Extract the [x, y] coordinate from the center of the cell holding the provided text.  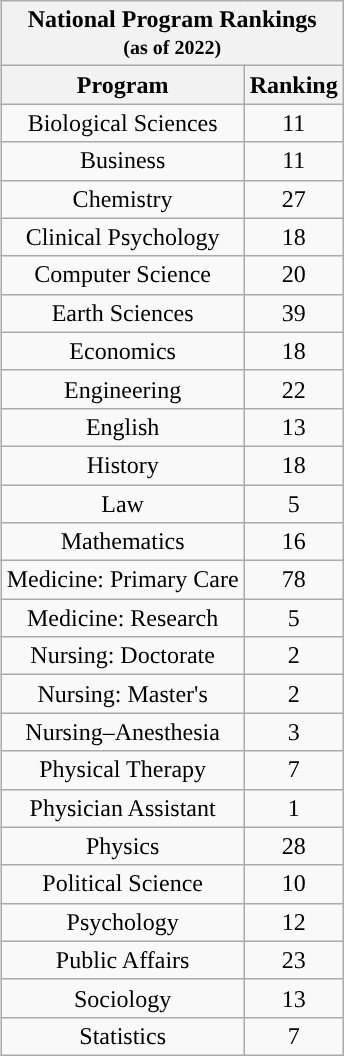
Engineering [122, 389]
20 [294, 275]
Public Affairs [122, 960]
Psychology [122, 922]
Nursing: Doctorate [122, 656]
Physics [122, 846]
Sociology [122, 998]
Clinical Psychology [122, 237]
23 [294, 960]
78 [294, 580]
Chemistry [122, 199]
Earth Sciences [122, 313]
28 [294, 846]
3 [294, 732]
Ranking [294, 85]
Mathematics [122, 542]
History [122, 465]
Biological Sciences [122, 123]
Program [122, 85]
16 [294, 542]
12 [294, 922]
Nursing–Anesthesia [122, 732]
Business [122, 161]
Political Science [122, 884]
Economics [122, 351]
Physician Assistant [122, 808]
Medicine: Primary Care [122, 580]
Law [122, 503]
10 [294, 884]
22 [294, 389]
39 [294, 313]
27 [294, 199]
National Program Rankings(as of 2022) [172, 34]
Medicine: Research [122, 618]
English [122, 427]
Computer Science [122, 275]
Nursing: Master's [122, 694]
Physical Therapy [122, 770]
Statistics [122, 1036]
1 [294, 808]
